Identify which cell holds the provided text, then report its [X, Y] central coordinate. 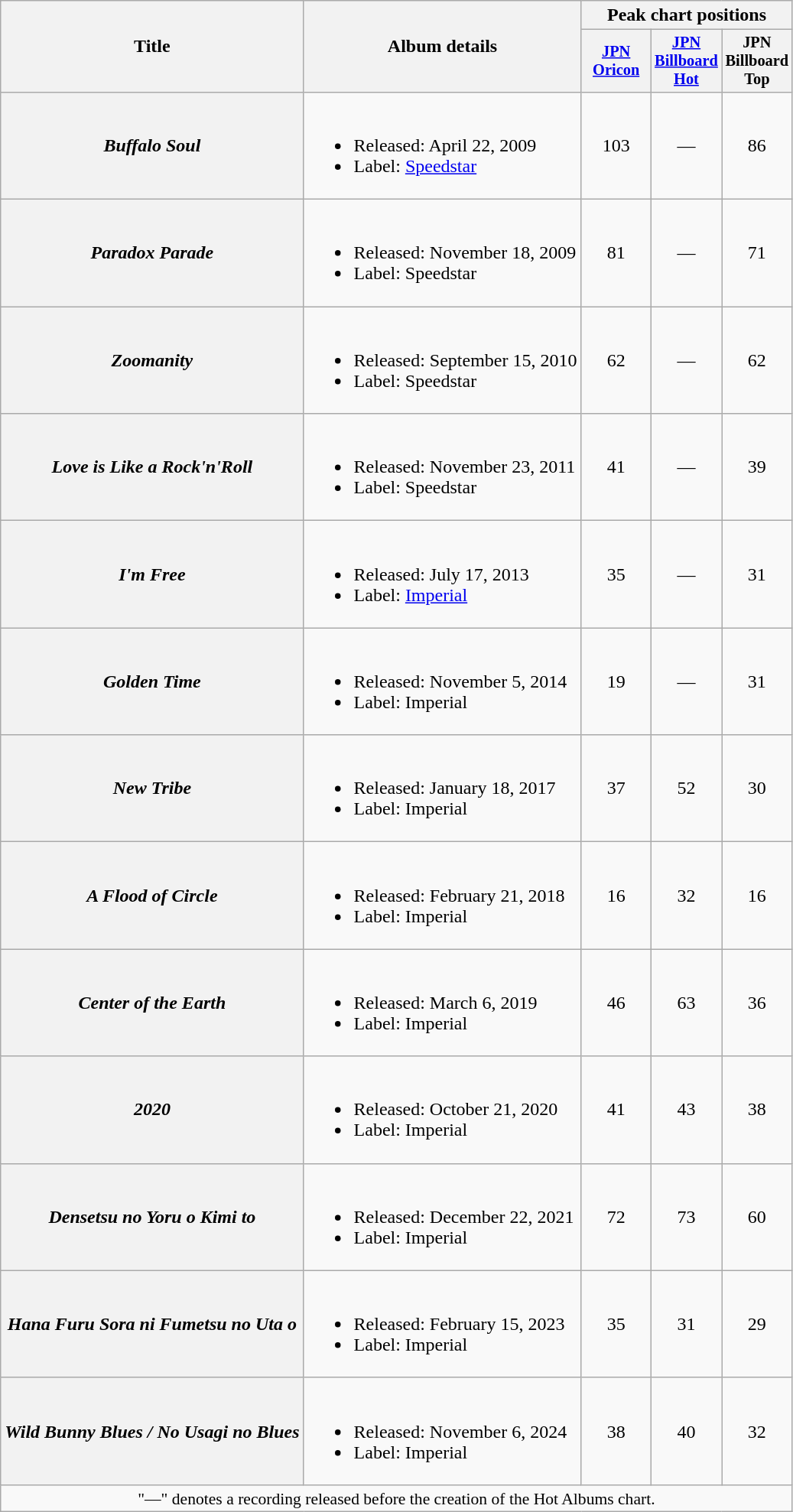
Released: October 21, 2020Label: Imperial [442, 1110]
Buffalo Soul [152, 145]
30 [757, 789]
Released: November 5, 2014Label: Imperial [442, 681]
Released: January 18, 2017Label: Imperial [442, 789]
63 [686, 1003]
73 [686, 1217]
Released: July 17, 2013Label: Imperial [442, 574]
46 [616, 1003]
I'm Free [152, 574]
Paradox Parade [152, 253]
Released: November 18, 2009Label: Speedstar [442, 253]
Released: November 6, 2024Label: Imperial [442, 1431]
86 [757, 145]
Golden Time [152, 681]
71 [757, 253]
60 [757, 1217]
Densetsu no Yoru o Kimi to [152, 1217]
52 [686, 789]
36 [757, 1003]
Album details [442, 47]
Center of the Earth [152, 1003]
103 [616, 145]
Released: September 15, 2010Label: Speedstar [442, 360]
A Flood of Circle [152, 896]
Released: February 15, 2023Label: Imperial [442, 1324]
New Tribe [152, 789]
19 [616, 681]
40 [686, 1431]
2020 [152, 1110]
Released: April 22, 2009Label: Speedstar [442, 145]
72 [616, 1217]
43 [686, 1110]
29 [757, 1324]
Released: February 21, 2018Label: Imperial [442, 896]
Zoomanity [152, 360]
81 [616, 253]
Peak chart positions [687, 15]
37 [616, 789]
JPNOricon [616, 61]
Released: March 6, 2019Label: Imperial [442, 1003]
"—" denotes a recording released before the creation of the Hot Albums chart. [396, 1498]
Wild Bunny Blues / No Usagi no Blues [152, 1431]
Released: November 23, 2011Label: Speedstar [442, 467]
39 [757, 467]
JPNBillboardTop [757, 61]
Hana Furu Sora ni Fumetsu no Uta o [152, 1324]
Love is Like a Rock'n'Roll [152, 467]
JPNBillboardHot [686, 61]
Title [152, 47]
Released: December 22, 2021Label: Imperial [442, 1217]
